Find where the given text appears and provide that cell's center as (x, y) coordinate. 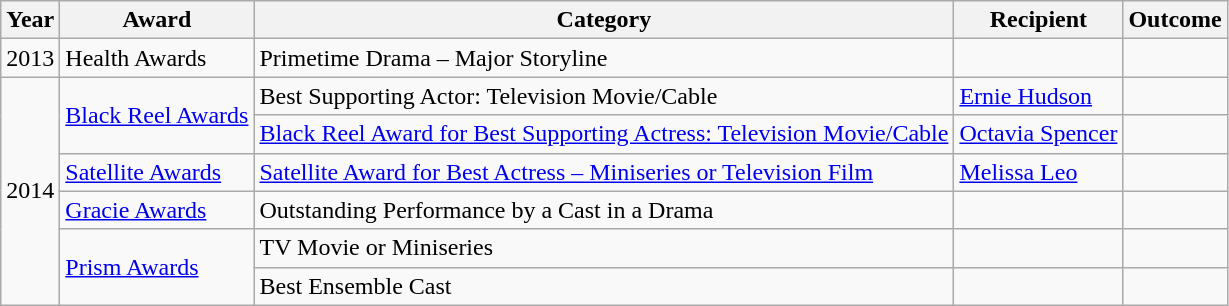
Prism Awards (157, 267)
2013 (30, 58)
2014 (30, 191)
Melissa Leo (1038, 172)
Black Reel Awards (157, 115)
Octavia Spencer (1038, 134)
Outcome (1175, 20)
Satellite Awards (157, 172)
Satellite Award for Best Actress – Miniseries or Television Film (604, 172)
Health Awards (157, 58)
Black Reel Award for Best Supporting Actress: Television Movie/Cable (604, 134)
Primetime Drama – Major Storyline (604, 58)
Recipient (1038, 20)
Best Ensemble Cast (604, 286)
Outstanding Performance by a Cast in a Drama (604, 210)
Category (604, 20)
Ernie Hudson (1038, 96)
Award (157, 20)
Year (30, 20)
Best Supporting Actor: Television Movie/Cable (604, 96)
TV Movie or Miniseries (604, 248)
Gracie Awards (157, 210)
